For the text-containing cell, return its midpoint in [X, Y] coordinate format. 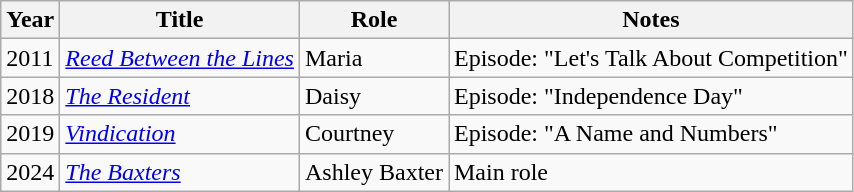
Notes [650, 20]
Title [180, 20]
2011 [30, 58]
Main role [650, 172]
Episode: "A Name and Numbers" [650, 134]
Daisy [374, 96]
Year [30, 20]
Role [374, 20]
The Baxters [180, 172]
The Resident [180, 96]
Episode: "Let's Talk About Competition" [650, 58]
Episode: "Independence Day" [650, 96]
Courtney [374, 134]
2019 [30, 134]
Reed Between the Lines [180, 58]
2018 [30, 96]
Vindication [180, 134]
2024 [30, 172]
Ashley Baxter [374, 172]
Maria [374, 58]
